Pinpoint the cell where the given text exists, returning its (X, Y) midpoint coordinate. 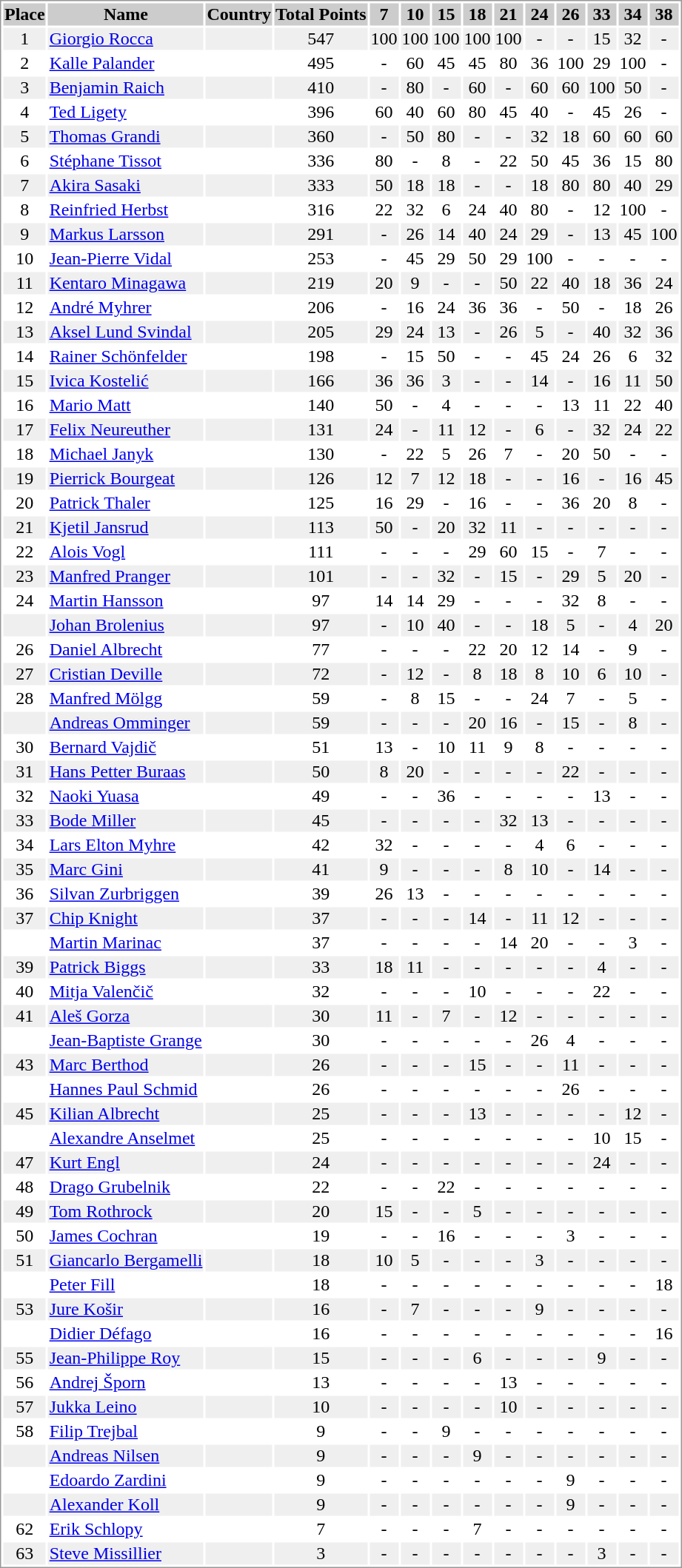
111 (321, 552)
72 (321, 674)
Naoki Yuasa (126, 796)
58 (24, 1431)
57 (24, 1407)
Bode Miller (126, 821)
Andreas Nilsen (126, 1456)
547 (321, 39)
Ivica Kostelić (126, 381)
Martin Hansson (126, 600)
Filip Trejbal (126, 1431)
101 (321, 577)
Patrick Biggs (126, 968)
Pierrick Bourgeat (126, 479)
291 (321, 235)
Reinfried Herbst (126, 210)
James Cochran (126, 1236)
Bernard Vajdič (126, 747)
Kurt Engl (126, 1163)
53 (24, 1310)
Manfred Mölgg (126, 698)
43 (24, 1065)
28 (24, 698)
Akira Sasaki (126, 186)
Manfred Pranger (126, 577)
Felix Neureuther (126, 430)
Giancarlo Bergamelli (126, 1261)
Name (126, 14)
Thomas Grandi (126, 137)
Marc Gini (126, 870)
131 (321, 430)
Erik Schlopy (126, 1529)
333 (321, 186)
113 (321, 528)
Benjamin Raich (126, 88)
55 (24, 1358)
48 (24, 1187)
495 (321, 63)
Peter Fill (126, 1284)
Martin Marinac (126, 942)
42 (321, 845)
62 (24, 1529)
38 (663, 14)
23 (24, 577)
Giorgio Rocca (126, 39)
125 (321, 503)
31 (24, 772)
77 (321, 649)
Aksel Lund Svindal (126, 332)
André Myhrer (126, 307)
Michael Janyk (126, 454)
Edoardo Zardini (126, 1480)
35 (24, 870)
Daniel Albrecht (126, 649)
Stéphane Tissot (126, 161)
Kilian Albrecht (126, 1114)
Lars Elton Myhre (126, 845)
Drago Grubelnik (126, 1187)
396 (321, 112)
Aleš Gorza (126, 1016)
Alois Vogl (126, 552)
Jean-Baptiste Grange (126, 1040)
198 (321, 356)
2 (24, 63)
63 (24, 1554)
Hannes Paul Schmid (126, 1089)
316 (321, 210)
Alexandre Anselmet (126, 1138)
Johan Brolenius (126, 626)
410 (321, 88)
Hans Petter Buraas (126, 772)
Kentaro Minagawa (126, 284)
Marc Berthod (126, 1065)
Jukka Leino (126, 1407)
Patrick Thaler (126, 503)
Kalle Palander (126, 63)
Silvan Zurbriggen (126, 894)
Jean-Pierre Vidal (126, 258)
Markus Larsson (126, 235)
56 (24, 1382)
166 (321, 381)
Jean-Philippe Roy (126, 1358)
253 (321, 258)
205 (321, 332)
Tom Rothrock (126, 1212)
130 (321, 454)
Cristian Deville (126, 674)
126 (321, 479)
Place (24, 14)
Alexander Koll (126, 1505)
17 (24, 430)
Andreas Omminger (126, 723)
Steve Missillier (126, 1554)
Kjetil Jansrud (126, 528)
140 (321, 405)
Mitja Valenčič (126, 991)
219 (321, 284)
336 (321, 161)
360 (321, 137)
Total Points (321, 14)
Didier Défago (126, 1333)
Jure Košir (126, 1310)
Ted Ligety (126, 112)
27 (24, 674)
Mario Matt (126, 405)
Rainer Schönfelder (126, 356)
Country (239, 14)
Andrej Šporn (126, 1382)
206 (321, 307)
47 (24, 1163)
1 (24, 39)
Chip Knight (126, 919)
